Pinpoint the cell where the given text exists, returning its [x, y] midpoint coordinate. 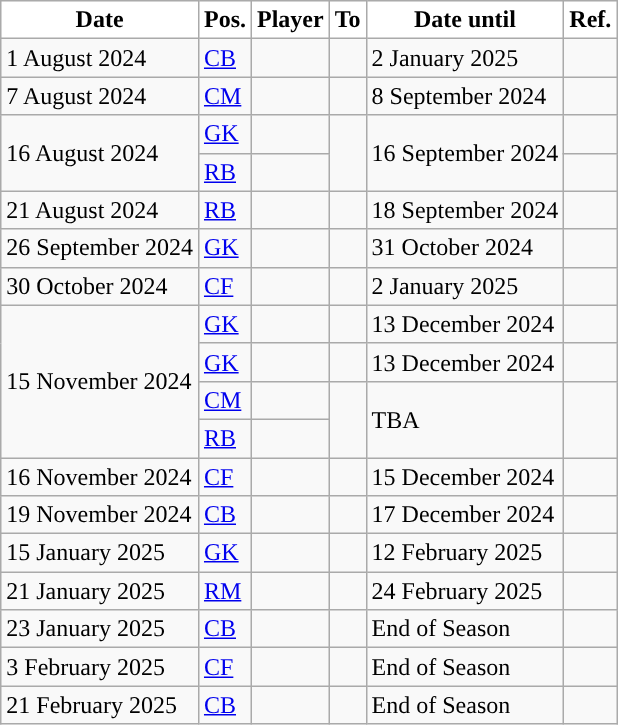
19 November 2024 [100, 515]
15 December 2024 [465, 477]
24 February 2025 [465, 591]
21 February 2025 [100, 705]
30 October 2024 [100, 286]
Pos. [224, 20]
15 January 2025 [100, 553]
12 February 2025 [465, 553]
To [348, 20]
16 September 2024 [465, 153]
1 August 2024 [100, 58]
21 January 2025 [100, 591]
15 November 2024 [100, 381]
23 January 2025 [100, 629]
TBA [465, 419]
Ref. [590, 20]
Date until [465, 20]
26 September 2024 [100, 248]
18 September 2024 [465, 210]
8 September 2024 [465, 96]
Player [291, 20]
16 August 2024 [100, 153]
21 August 2024 [100, 210]
31 October 2024 [465, 248]
7 August 2024 [100, 96]
17 December 2024 [465, 515]
3 February 2025 [100, 667]
RM [224, 591]
16 November 2024 [100, 477]
Date [100, 20]
